Scan for the cell matching the given text and deliver its [X, Y] coordinate at center. 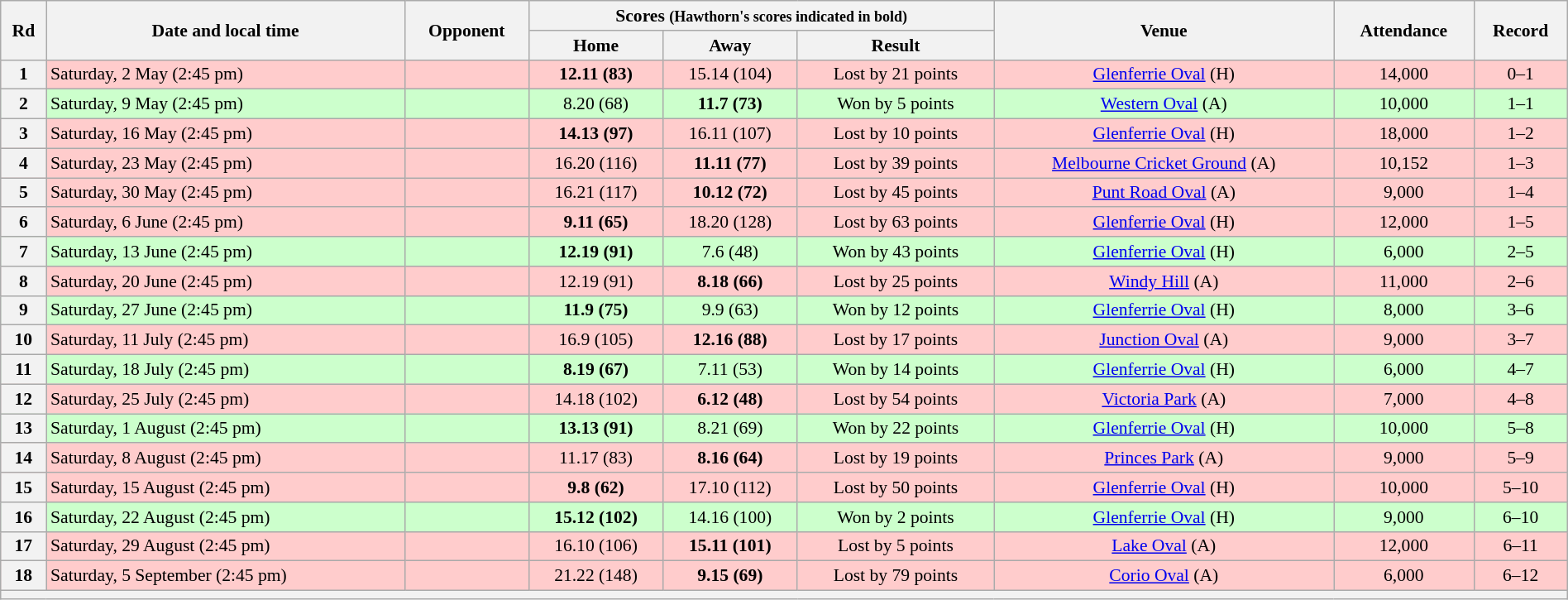
Lost by 54 points [896, 399]
14 [23, 458]
4 [23, 163]
Victoria Park (A) [1164, 399]
8.21 (69) [730, 429]
11,000 [1404, 281]
Lost by 63 points [896, 223]
Saturday, 20 June (2:45 pm) [225, 281]
12 [23, 399]
11 [23, 370]
Lost by 21 points [896, 74]
3 [23, 134]
Lost by 10 points [896, 134]
9.15 (69) [730, 576]
Date and local time [225, 30]
8,000 [1404, 310]
Saturday, 27 June (2:45 pm) [225, 310]
Lost by 5 points [896, 546]
7 [23, 252]
Won by 22 points [896, 429]
Corio Oval (A) [1164, 576]
Scores (Hawthorn's scores indicated in bold) [761, 16]
Won by 14 points [896, 370]
1 [23, 74]
8.18 (66) [730, 281]
Won by 2 points [896, 517]
Melbourne Cricket Ground (A) [1164, 163]
10 [23, 340]
13.13 (91) [595, 429]
Lost by 79 points [896, 576]
1–4 [1520, 193]
5–10 [1520, 487]
Lost by 50 points [896, 487]
Saturday, 5 September (2:45 pm) [225, 576]
4–7 [1520, 370]
Saturday, 6 June (2:45 pm) [225, 223]
9 [23, 310]
15.12 (102) [595, 517]
16.20 (116) [595, 163]
15 [23, 487]
Saturday, 30 May (2:45 pm) [225, 193]
6.12 (48) [730, 399]
Record [1520, 30]
Saturday, 25 July (2:45 pm) [225, 399]
Western Oval (A) [1164, 104]
Lake Oval (A) [1164, 546]
Result [896, 46]
14.16 (100) [730, 517]
Saturday, 29 August (2:45 pm) [225, 546]
17 [23, 546]
8.20 (68) [595, 104]
9.8 (62) [595, 487]
Saturday, 11 July (2:45 pm) [225, 340]
Venue [1164, 30]
8 [23, 281]
Saturday, 16 May (2:45 pm) [225, 134]
1–1 [1520, 104]
Saturday, 8 August (2:45 pm) [225, 458]
Won by 5 points [896, 104]
8.19 (67) [595, 370]
1–3 [1520, 163]
Saturday, 2 May (2:45 pm) [225, 74]
17.10 (112) [730, 487]
Lost by 39 points [896, 163]
Away [730, 46]
16.10 (106) [595, 546]
10,152 [1404, 163]
4–8 [1520, 399]
15.11 (101) [730, 546]
14.18 (102) [595, 399]
2–5 [1520, 252]
11.11 (77) [730, 163]
9.11 (65) [595, 223]
6 [23, 223]
2–6 [1520, 281]
1–2 [1520, 134]
16.11 (107) [730, 134]
21.22 (148) [595, 576]
Saturday, 15 August (2:45 pm) [225, 487]
18.20 (128) [730, 223]
Lost by 19 points [896, 458]
11.17 (83) [595, 458]
Punt Road Oval (A) [1164, 193]
10.12 (72) [730, 193]
Lost by 25 points [896, 281]
Junction Oval (A) [1164, 340]
14.13 (97) [595, 134]
3–6 [1520, 310]
6–12 [1520, 576]
7,000 [1404, 399]
5–9 [1520, 458]
12.11 (83) [595, 74]
12.16 (88) [730, 340]
1–5 [1520, 223]
11.9 (75) [595, 310]
Home [595, 46]
18 [23, 576]
Rd [23, 30]
Opponent [466, 30]
Saturday, 13 June (2:45 pm) [225, 252]
18,000 [1404, 134]
7.6 (48) [730, 252]
7.11 (53) [730, 370]
Saturday, 22 August (2:45 pm) [225, 517]
3–7 [1520, 340]
2 [23, 104]
14,000 [1404, 74]
Saturday, 23 May (2:45 pm) [225, 163]
5 [23, 193]
15.14 (104) [730, 74]
Windy Hill (A) [1164, 281]
Princes Park (A) [1164, 458]
Won by 12 points [896, 310]
Saturday, 1 August (2:45 pm) [225, 429]
6–11 [1520, 546]
5–8 [1520, 429]
Attendance [1404, 30]
16.9 (105) [595, 340]
0–1 [1520, 74]
16.21 (117) [595, 193]
Saturday, 9 May (2:45 pm) [225, 104]
Won by 43 points [896, 252]
Saturday, 18 July (2:45 pm) [225, 370]
8.16 (64) [730, 458]
Lost by 45 points [896, 193]
6–10 [1520, 517]
11.7 (73) [730, 104]
16 [23, 517]
9.9 (63) [730, 310]
Lost by 17 points [896, 340]
13 [23, 429]
